Provide the (x, y) coordinate of the cell's center where the given text is located.  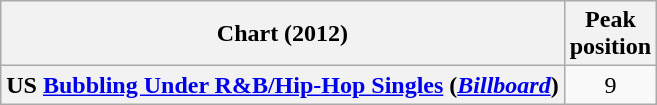
Peakposition (610, 34)
9 (610, 85)
Chart (2012) (282, 34)
US Bubbling Under R&B/Hip-Hop Singles (Billboard) (282, 85)
